Find where the given text appears and provide that cell's center as [X, Y] coordinate. 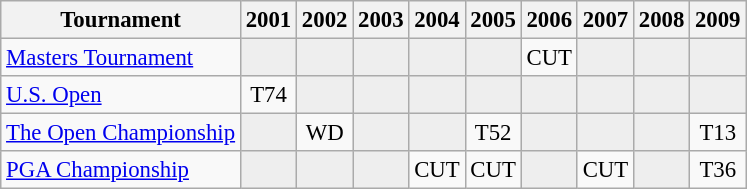
T52 [493, 133]
U.S. Open [121, 95]
T36 [718, 170]
2003 [381, 20]
2006 [549, 20]
2007 [605, 20]
2002 [325, 20]
T13 [718, 133]
Tournament [121, 20]
PGA Championship [121, 170]
T74 [268, 95]
The Open Championship [121, 133]
2001 [268, 20]
WD [325, 133]
2008 [661, 20]
2005 [493, 20]
Masters Tournament [121, 58]
2004 [437, 20]
2009 [718, 20]
